Identify which cell holds the provided text, then report its [x, y] central coordinate. 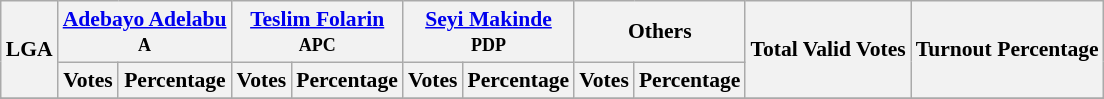
Others [660, 32]
LGA [30, 50]
Turnout Percentage [1008, 50]
Seyi MakindePDP [488, 32]
Adebayo AdelabuA [145, 32]
Teslim FolarinAPC [318, 32]
Total Valid Votes [828, 50]
